Provide the (x, y) coordinate of the cell's center where the given text is located.  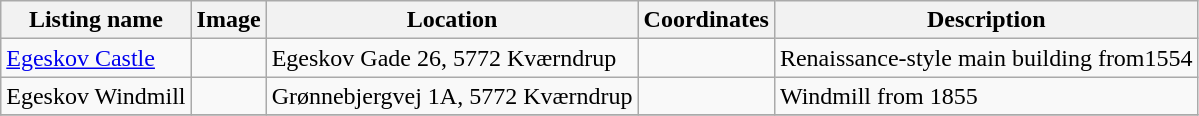
Image (228, 20)
Egeskov Windmill (96, 96)
Grønnebjergvej 1A, 5772 Kværndrup (452, 96)
Location (452, 20)
Listing name (96, 20)
Egeskov Castle (96, 58)
Renaissance-style main building from1554 (986, 58)
Coordinates (706, 20)
Description (986, 20)
Egeskov Gade 26, 5772 Kværndrup (452, 58)
Windmill from 1855 (986, 96)
